Output the [x, y] coordinate of the center of the cell containing the given text.  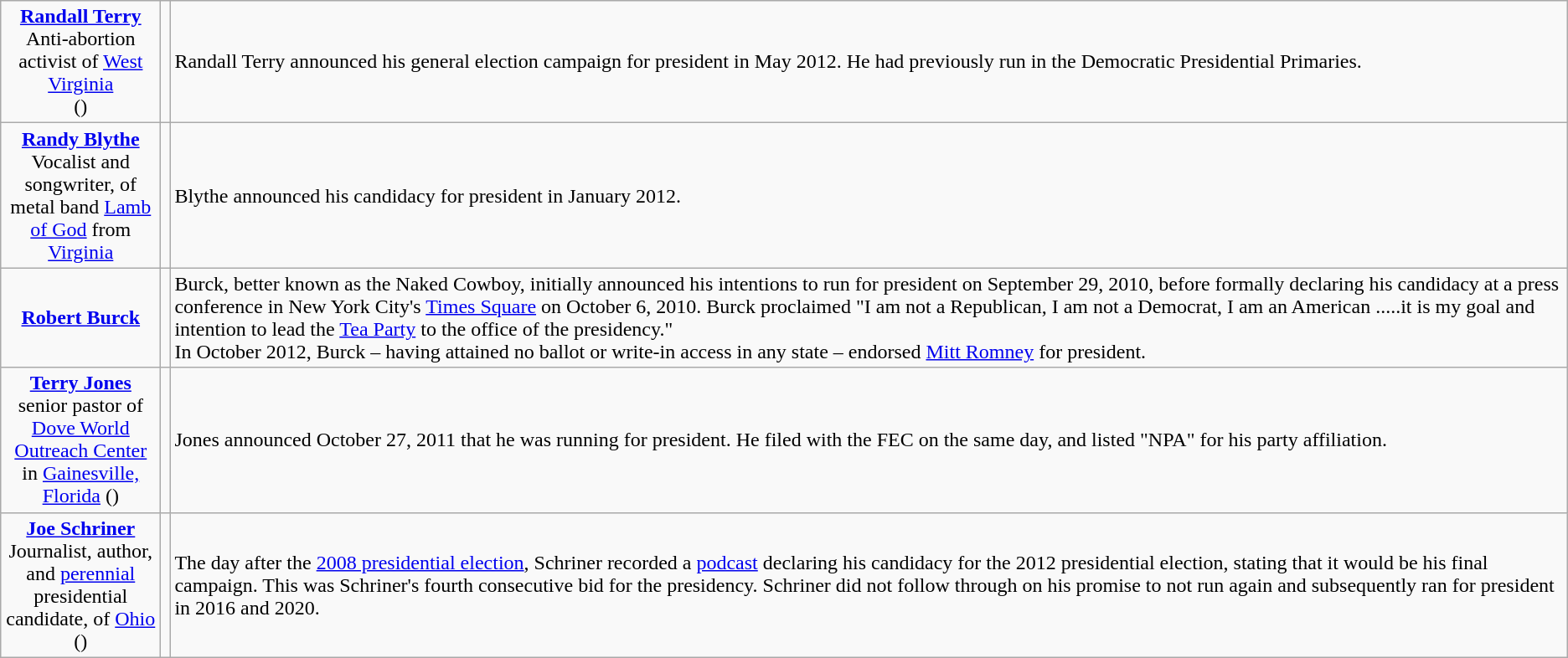
Terry Jonessenior pastor of Dove World Outreach Center in Gainesville, Florida () [80, 440]
Robert Burck [80, 318]
Joe SchrinerJournalist, author, and perennial presidential candidate, of Ohio() [80, 584]
Randall Terry announced his general election campaign for president in May 2012. He had previously run in the Democratic Presidential Primaries. [869, 62]
Randy BlytheVocalist and songwriter, of metal band Lamb of God from Virginia [80, 196]
Blythe announced his candidacy for president in January 2012. [869, 196]
Randall TerryAnti-abortion activist of West Virginia() [80, 62]
